Pinpoint the cell where the given text exists, returning its [x, y] midpoint coordinate. 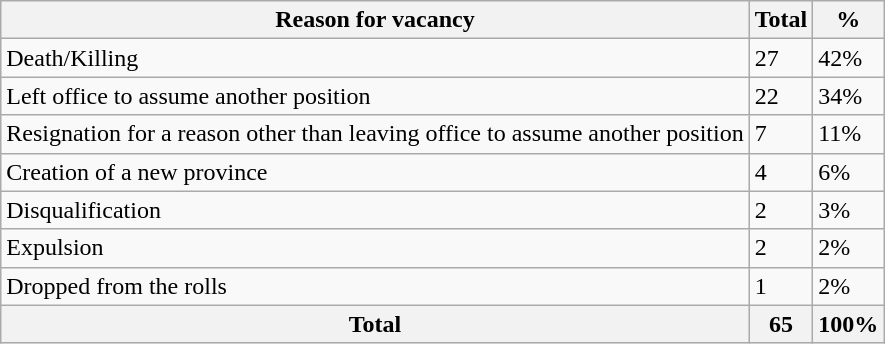
65 [781, 324]
3% [848, 210]
6% [848, 172]
Dropped from the rolls [375, 286]
27 [781, 58]
7 [781, 134]
Resignation for a reason other than leaving office to assume another position [375, 134]
22 [781, 96]
Death/Killing [375, 58]
42% [848, 58]
34% [848, 96]
Left office to assume another position [375, 96]
Reason for vacancy [375, 20]
Creation of a new province [375, 172]
Disqualification [375, 210]
1 [781, 286]
% [848, 20]
4 [781, 172]
11% [848, 134]
100% [848, 324]
Expulsion [375, 248]
